Locate the cell with the specified text and output its (X, Y) center coordinate. 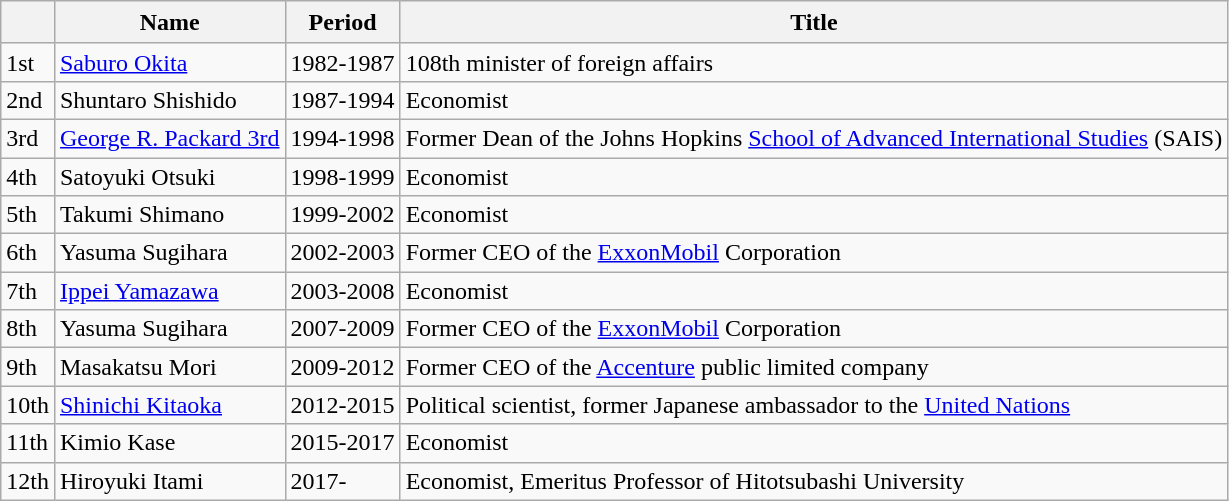
9th (28, 367)
2015-2017 (342, 443)
2017- (342, 481)
6th (28, 253)
Former Dean of the Johns Hopkins School of Advanced International Studies (SAIS) (814, 138)
12th (28, 481)
Saburo Okita (170, 62)
1994-1998 (342, 138)
2nd (28, 100)
5th (28, 215)
Political scientist, former Japanese ambassador to the United Nations (814, 405)
Satoyuki Otsuki (170, 177)
Masakatsu Mori (170, 367)
2009-2012 (342, 367)
Former CEO of the Accenture public limited company (814, 367)
11th (28, 443)
1999-2002 (342, 215)
Ippei Yamazawa (170, 291)
1982-1987 (342, 62)
7th (28, 291)
2012-2015 (342, 405)
Shuntaro Shishido (170, 100)
1st (28, 62)
10th (28, 405)
George R. Packard 3rd (170, 138)
2003-2008 (342, 291)
Hiroyuki Itami (170, 481)
Name (170, 22)
Takumi Shimano (170, 215)
2002-2003 (342, 253)
4th (28, 177)
1987-1994 (342, 100)
Title (814, 22)
1998-1999 (342, 177)
Kimio Kase (170, 443)
2007-2009 (342, 329)
Economist, Emeritus Professor of Hitotsubashi University (814, 481)
108th minister of foreign affairs (814, 62)
Shinichi Kitaoka (170, 405)
8th (28, 329)
3rd (28, 138)
Period (342, 22)
